For the text-containing cell, return its midpoint in [x, y] coordinate format. 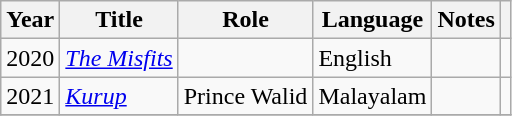
2020 [30, 58]
2021 [30, 96]
Notes [466, 20]
Kurup [119, 96]
Malayalam [372, 96]
The Misfits [119, 58]
English [372, 58]
Title [119, 20]
Language [372, 20]
Year [30, 20]
Role [246, 20]
Prince Walid [246, 96]
